Search for the cell housing the specified text and yield its [X, Y] center coordinate. 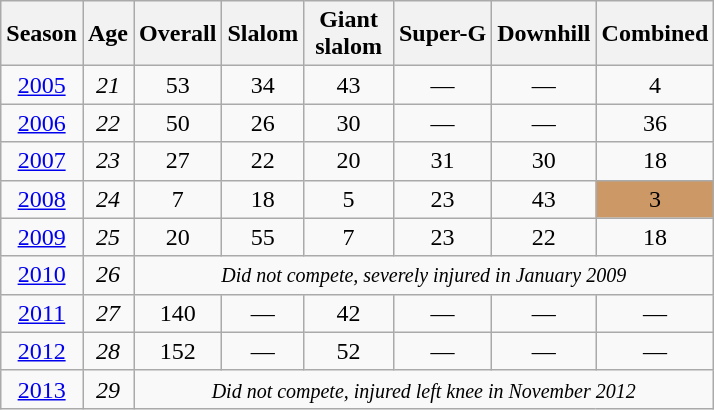
152 [178, 351]
25 [108, 237]
2009 [42, 237]
2005 [42, 85]
2006 [42, 123]
2007 [42, 161]
Downhill [544, 34]
2010 [42, 275]
2012 [42, 351]
Overall [178, 34]
4 [655, 85]
Slalom [263, 34]
2011 [42, 313]
34 [263, 85]
Combined [655, 34]
31 [442, 161]
50 [178, 123]
3 [655, 199]
Giant slalom [349, 34]
2013 [42, 389]
Season [42, 34]
42 [349, 313]
2008 [42, 199]
Did not compete, severely injured in January 2009 [424, 275]
140 [178, 313]
55 [263, 237]
36 [655, 123]
28 [108, 351]
Super-G [442, 34]
Age [108, 34]
24 [108, 199]
53 [178, 85]
5 [349, 199]
Did not compete, injured left knee in November 2012 [424, 389]
29 [108, 389]
21 [108, 85]
52 [349, 351]
